Detect which cell encompasses the target text, then output its [x, y] center coordinate. 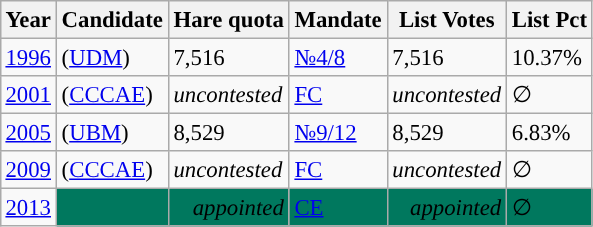
List Votes [446, 20]
Mandate [338, 20]
CE [338, 208]
1996 [28, 57]
№9/12 [338, 133]
(UDM) [112, 57]
List Pct [549, 20]
10.37% [549, 57]
№4/8 [338, 57]
Hare quota [228, 20]
Year [28, 20]
Candidate [112, 20]
2009 [28, 170]
2005 [28, 133]
2013 [28, 208]
2001 [28, 95]
(UBM) [112, 133]
6.83% [549, 133]
